Capture the cell that displays the provided text and extract its [X, Y] central coordinate. 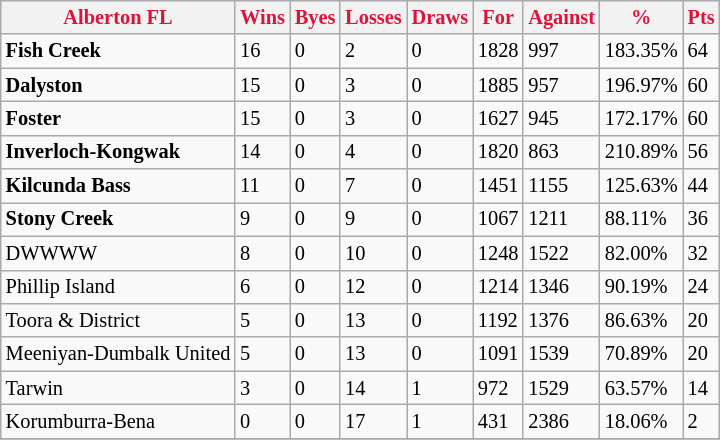
24 [702, 287]
1376 [562, 320]
Draws [440, 17]
972 [498, 388]
125.63% [642, 186]
Foster [118, 118]
1627 [498, 118]
1522 [562, 253]
Against [562, 17]
12 [373, 287]
1451 [498, 186]
70.89% [642, 354]
Pts [702, 17]
88.11% [642, 219]
196.97% [642, 85]
10 [373, 253]
1211 [562, 219]
Fish Creek [118, 51]
17 [373, 421]
997 [562, 51]
1248 [498, 253]
Toora & District [118, 320]
957 [562, 85]
90.19% [642, 287]
Korumburra-Bena [118, 421]
Alberton FL [118, 17]
86.63% [642, 320]
Tarwin [118, 388]
Inverloch-Kongwak [118, 152]
% [642, 17]
1346 [562, 287]
4 [373, 152]
945 [562, 118]
Meeniyan-Dumbalk United [118, 354]
183.35% [642, 51]
For [498, 17]
82.00% [642, 253]
44 [702, 186]
863 [562, 152]
1539 [562, 354]
1529 [562, 388]
1828 [498, 51]
36 [702, 219]
Losses [373, 17]
1214 [498, 287]
56 [702, 152]
32 [702, 253]
Kilcunda Bass [118, 186]
8 [262, 253]
1885 [498, 85]
11 [262, 186]
1192 [498, 320]
18.06% [642, 421]
Dalyston [118, 85]
64 [702, 51]
Wins [262, 17]
16 [262, 51]
210.89% [642, 152]
DWWWW [118, 253]
2386 [562, 421]
1155 [562, 186]
1067 [498, 219]
1820 [498, 152]
Phillip Island [118, 287]
63.57% [642, 388]
1091 [498, 354]
7 [373, 186]
6 [262, 287]
Stony Creek [118, 219]
172.17% [642, 118]
431 [498, 421]
Byes [315, 17]
